Determine the (X, Y) coordinate at the center of the cell enclosing the given text.  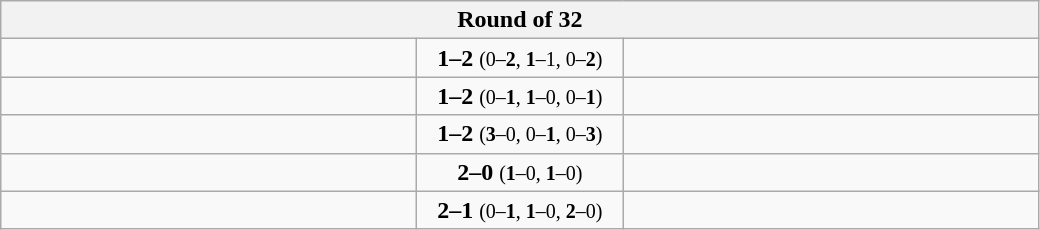
1–2 (3–0, 0–1, 0–3) (520, 134)
1–2 (0–1, 1–0, 0–1) (520, 96)
1–2 (0–2, 1–1, 0–2) (520, 58)
Round of 32 (520, 20)
2–1 (0–1, 1–0, 2–0) (520, 210)
2–0 (1–0, 1–0) (520, 172)
